Locate the cell with the specified text and output its [x, y] center coordinate. 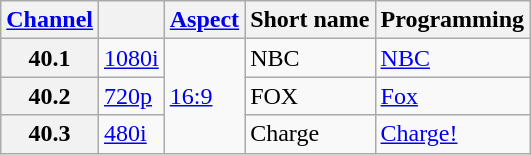
Charge! [452, 134]
Aspect [204, 20]
1080i [132, 58]
720p [132, 96]
FOX [310, 96]
480i [132, 134]
Programming [452, 20]
Short name [310, 20]
Charge [310, 134]
40.3 [50, 134]
40.2 [50, 96]
Fox [452, 96]
40.1 [50, 58]
Channel [50, 20]
16:9 [204, 96]
